Provide the [X, Y] coordinate of the cell's center where the given text is located.  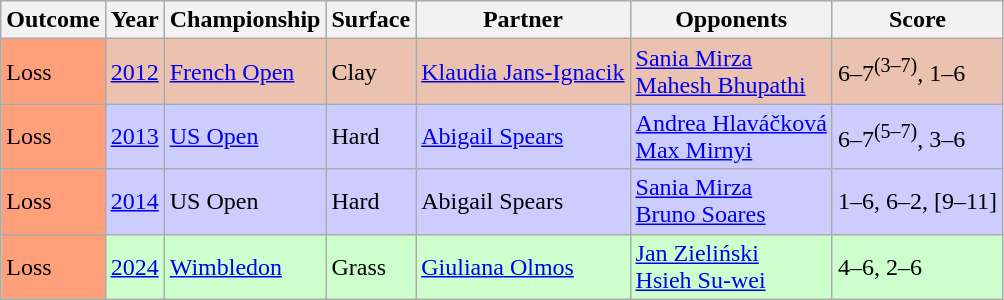
2024 [134, 266]
Surface [371, 20]
2013 [134, 136]
2014 [134, 202]
Championship [245, 20]
Sania Mirza Mahesh Bhupathi [731, 72]
Andrea Hlaváčková Max Mirnyi [731, 136]
6–7(3–7), 1–6 [917, 72]
1–6, 6–2, [9–11] [917, 202]
Wimbledon [245, 266]
4–6, 2–6 [917, 266]
French Open [245, 72]
Outcome [53, 20]
Sania Mirza Bruno Soares [731, 202]
Opponents [731, 20]
Jan Zieliński Hsieh Su-wei [731, 266]
Year [134, 20]
Giuliana Olmos [523, 266]
Clay [371, 72]
Partner [523, 20]
6–7(5–7), 3–6 [917, 136]
Score [917, 20]
Grass [371, 266]
2012 [134, 72]
Klaudia Jans-Ignacik [523, 72]
